Capture the cell that displays the provided text and extract its (X, Y) central coordinate. 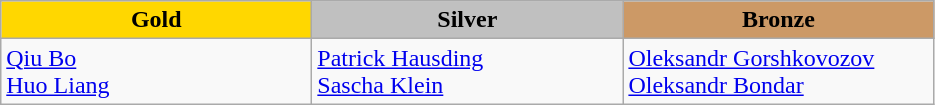
Silver (468, 20)
Bronze (778, 20)
Patrick HausdingSascha Klein (468, 72)
Gold (156, 20)
Qiu BoHuo Liang (156, 72)
Oleksandr GorshkovozovOleksandr Bondar (778, 72)
